Output the (X, Y) coordinate of the center of the cell containing the given text.  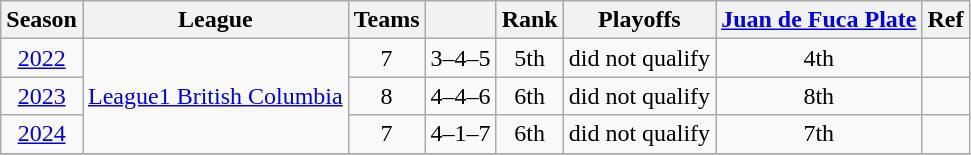
2023 (42, 96)
Teams (386, 20)
League1 British Columbia (215, 96)
4th (819, 58)
8th (819, 96)
2022 (42, 58)
League (215, 20)
2024 (42, 134)
Juan de Fuca Plate (819, 20)
4–1–7 (460, 134)
7th (819, 134)
4–4–6 (460, 96)
5th (530, 58)
Playoffs (639, 20)
Rank (530, 20)
8 (386, 96)
Ref (946, 20)
Season (42, 20)
3–4–5 (460, 58)
